Provide the (X, Y) coordinate of the cell's center where the given text is located.  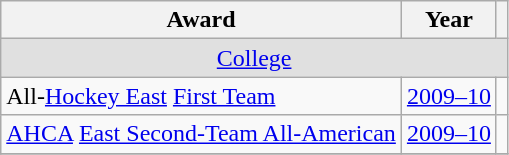
Year (448, 20)
Award (202, 20)
College (254, 58)
AHCA East Second-Team All-American (202, 134)
All-Hockey East First Team (202, 96)
